Output the [x, y] coordinate of the center of the cell containing the given text.  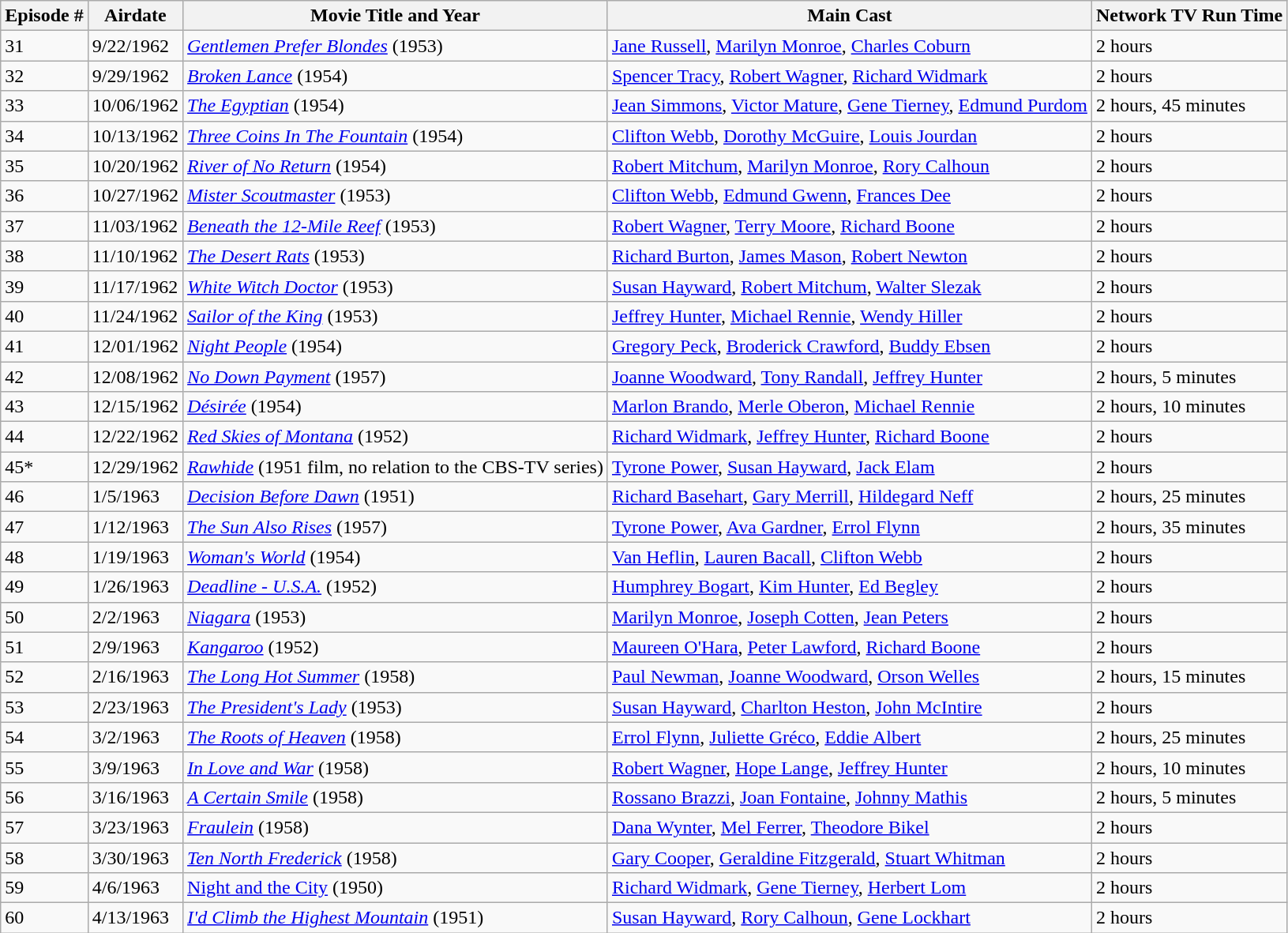
Sailor of the King (1953) [396, 316]
43 [44, 407]
39 [44, 286]
Marilyn Monroe, Joseph Cotten, Jean Peters [850, 617]
4/13/1963 [135, 918]
No Down Payment (1957) [396, 377]
Spencer Tracy, Robert Wagner, Richard Widmark [850, 76]
In Love and War (1958) [396, 767]
Richard Widmark, Jeffrey Hunter, Richard Boone [850, 437]
Désirée (1954) [396, 407]
9/22/1962 [135, 46]
Dana Wynter, Mel Ferrer, Theodore Bikel [850, 827]
1/19/1963 [135, 557]
46 [44, 497]
Rossano Brazzi, Joan Fontaine, Johnny Mathis [850, 797]
2 hours, 15 minutes [1189, 677]
White Witch Doctor (1953) [396, 286]
Joanne Woodward, Tony Randall, Jeffrey Hunter [850, 377]
10/20/1962 [135, 166]
Airdate [135, 16]
44 [44, 437]
Jane Russell, Marilyn Monroe, Charles Coburn [850, 46]
Night and the City (1950) [396, 888]
Robert Wagner, Hope Lange, Jeffrey Hunter [850, 767]
Tyrone Power, Susan Hayward, Jack Elam [850, 467]
12/08/1962 [135, 377]
41 [44, 346]
Movie Title and Year [396, 16]
1/5/1963 [135, 497]
10/27/1962 [135, 196]
Deadline - U.S.A. (1952) [396, 587]
37 [44, 226]
The Roots of Heaven (1958) [396, 737]
11/03/1962 [135, 226]
The Long Hot Summer (1958) [396, 677]
35 [44, 166]
9/29/1962 [135, 76]
3/30/1963 [135, 857]
The Sun Also Rises (1957) [396, 527]
Ten North Frederick (1958) [396, 857]
Richard Basehart, Gary Merrill, Hildegard Neff [850, 497]
48 [44, 557]
Robert Mitchum, Marilyn Monroe, Rory Calhoun [850, 166]
Paul Newman, Joanne Woodward, Orson Welles [850, 677]
Clifton Webb, Edmund Gwenn, Frances Dee [850, 196]
2/23/1963 [135, 707]
57 [44, 827]
Clifton Webb, Dorothy McGuire, Louis Jourdan [850, 136]
2 hours, 45 minutes [1189, 106]
Susan Hayward, Rory Calhoun, Gene Lockhart [850, 918]
32 [44, 76]
51 [44, 647]
Three Coins In The Fountain (1954) [396, 136]
3/2/1963 [135, 737]
Beneath the 12-Mile Reef (1953) [396, 226]
3/16/1963 [135, 797]
River of No Return (1954) [396, 166]
54 [44, 737]
10/06/1962 [135, 106]
38 [44, 256]
Richard Widmark, Gene Tierney, Herbert Lom [850, 888]
47 [44, 527]
11/10/1962 [135, 256]
Tyrone Power, Ava Gardner, Errol Flynn [850, 527]
Decision Before Dawn (1951) [396, 497]
2/16/1963 [135, 677]
I'd Climb the Highest Mountain (1951) [396, 918]
42 [44, 377]
Fraulein (1958) [396, 827]
Episode # [44, 16]
Woman's World (1954) [396, 557]
Niagara (1953) [396, 617]
60 [44, 918]
2/2/1963 [135, 617]
2 hours, 35 minutes [1189, 527]
11/24/1962 [135, 316]
Maureen O'Hara, Peter Lawford, Richard Boone [850, 647]
Jean Simmons, Victor Mature, Gene Tierney, Edmund Purdom [850, 106]
Susan Hayward, Robert Mitchum, Walter Slezak [850, 286]
12/22/1962 [135, 437]
45* [44, 467]
34 [44, 136]
Gregory Peck, Broderick Crawford, Buddy Ebsen [850, 346]
Humphrey Bogart, Kim Hunter, Ed Begley [850, 587]
Night People (1954) [396, 346]
49 [44, 587]
The Egyptian (1954) [396, 106]
Kangaroo (1952) [396, 647]
Mister Scoutmaster (1953) [396, 196]
40 [44, 316]
The Desert Rats (1953) [396, 256]
10/13/1962 [135, 136]
56 [44, 797]
33 [44, 106]
A Certain Smile (1958) [396, 797]
12/15/1962 [135, 407]
4/6/1963 [135, 888]
12/01/1962 [135, 346]
58 [44, 857]
Errol Flynn, Juliette Gréco, Eddie Albert [850, 737]
Red Skies of Montana (1952) [396, 437]
Marlon Brando, Merle Oberon, Michael Rennie [850, 407]
31 [44, 46]
Gentlemen Prefer Blondes (1953) [396, 46]
36 [44, 196]
12/29/1962 [135, 467]
2/9/1963 [135, 647]
11/17/1962 [135, 286]
Robert Wagner, Terry Moore, Richard Boone [850, 226]
Broken Lance (1954) [396, 76]
53 [44, 707]
Susan Hayward, Charlton Heston, John McIntire [850, 707]
3/23/1963 [135, 827]
50 [44, 617]
Richard Burton, James Mason, Robert Newton [850, 256]
3/9/1963 [135, 767]
Jeffrey Hunter, Michael Rennie, Wendy Hiller [850, 316]
Rawhide (1951 film, no relation to the CBS-TV series) [396, 467]
1/12/1963 [135, 527]
52 [44, 677]
55 [44, 767]
1/26/1963 [135, 587]
Main Cast [850, 16]
59 [44, 888]
Van Heflin, Lauren Bacall, Clifton Webb [850, 557]
Network TV Run Time [1189, 16]
The President's Lady (1953) [396, 707]
Gary Cooper, Geraldine Fitzgerald, Stuart Whitman [850, 857]
